Locate the cell with the specified text and output its [x, y] center coordinate. 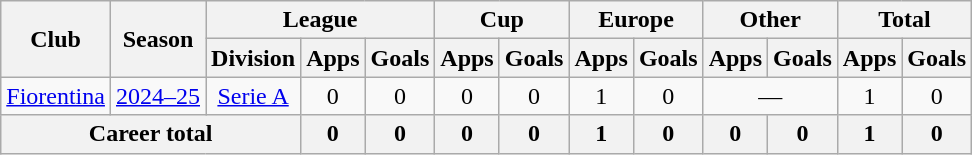
Europe [636, 20]
Serie A [254, 96]
Cup [502, 20]
Division [254, 58]
Season [158, 39]
League [320, 20]
Club [56, 39]
Career total [151, 134]
— [770, 96]
2024–25 [158, 96]
Other [770, 20]
Fiorentina [56, 96]
Total [904, 20]
